Search for the cell housing the specified text and yield its [x, y] center coordinate. 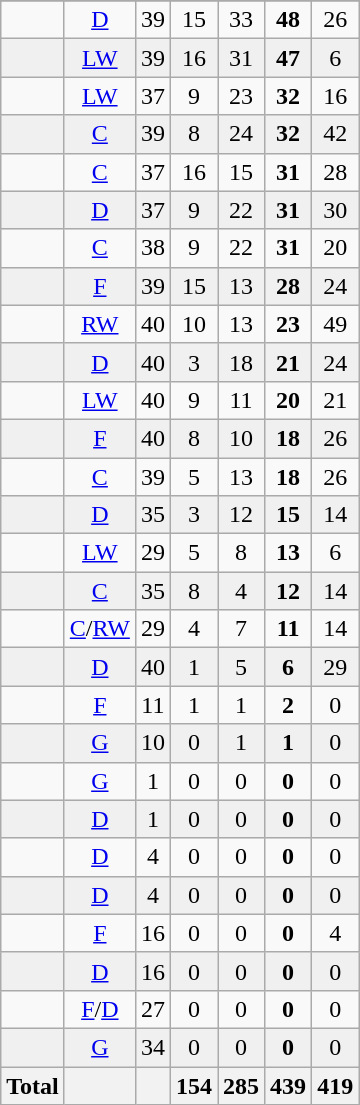
C/RW [100, 629]
38 [152, 248]
7 [242, 629]
154 [194, 1085]
419 [336, 1085]
33 [242, 20]
27 [152, 1009]
RW [100, 324]
42 [336, 134]
2 [288, 705]
48 [288, 20]
Total [33, 1085]
47 [288, 58]
439 [288, 1085]
34 [152, 1047]
49 [336, 324]
F/D [100, 1009]
30 [336, 210]
285 [242, 1085]
